Output the [x, y] coordinate of the center of the cell containing the given text.  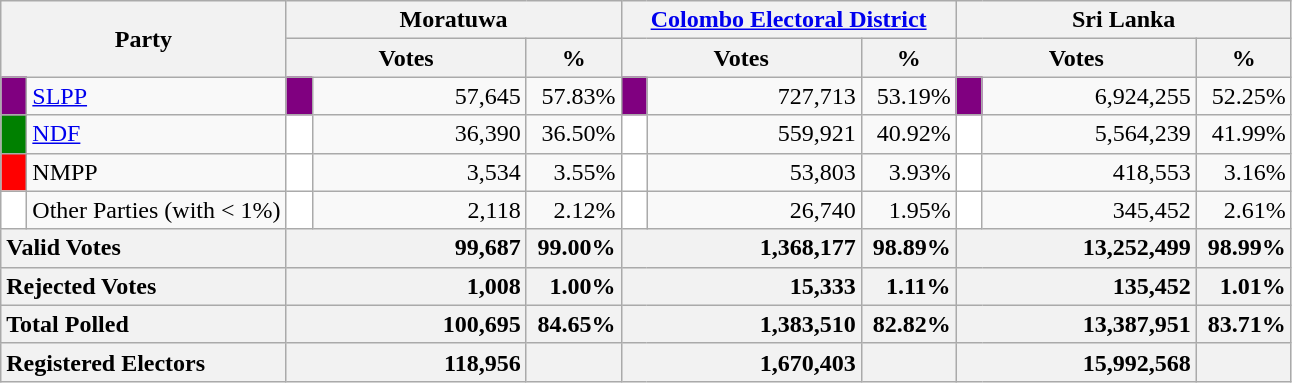
1.11% [908, 286]
Other Parties (with < 1%) [156, 210]
52.25% [1244, 96]
2,118 [419, 210]
40.92% [908, 134]
Colombo Electoral District [788, 20]
1,670,403 [741, 362]
3.55% [574, 172]
15,333 [741, 286]
SLPP [156, 96]
36,390 [419, 134]
Sri Lanka [1124, 20]
2.12% [574, 210]
727,713 [754, 96]
3,534 [419, 172]
98.99% [1244, 248]
53,803 [754, 172]
NMPP [156, 172]
13,252,499 [1076, 248]
2.61% [1244, 210]
98.89% [908, 248]
99.00% [574, 248]
13,387,951 [1076, 324]
135,452 [1076, 286]
83.71% [1244, 324]
15,992,568 [1076, 362]
1.00% [574, 286]
1,368,177 [741, 248]
Rejected Votes [144, 286]
6,924,255 [1089, 96]
1.01% [1244, 286]
NDF [156, 134]
99,687 [406, 248]
57.83% [574, 96]
Total Polled [144, 324]
118,956 [406, 362]
Registered Electors [144, 362]
3.16% [1244, 172]
82.82% [908, 324]
Party [144, 39]
1,008 [406, 286]
26,740 [754, 210]
418,553 [1089, 172]
41.99% [1244, 134]
559,921 [754, 134]
84.65% [574, 324]
3.93% [908, 172]
36.50% [574, 134]
1,383,510 [741, 324]
53.19% [908, 96]
5,564,239 [1089, 134]
Moratuwa [454, 20]
57,645 [419, 96]
1.95% [908, 210]
Valid Votes [144, 248]
100,695 [406, 324]
345,452 [1089, 210]
